For the text-containing cell, return its midpoint in [x, y] coordinate format. 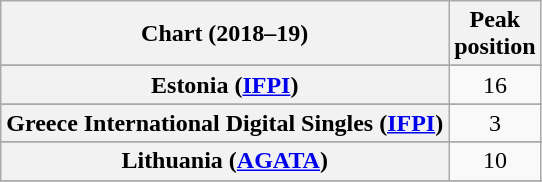
Chart (2018–19) [225, 34]
Estonia (IFPI) [225, 85]
Greece International Digital Singles (IFPI) [225, 123]
Peakposition [495, 34]
3 [495, 123]
10 [495, 161]
Lithuania (AGATA) [225, 161]
16 [495, 85]
